Find where the given text appears and provide that cell's center as [X, Y] coordinate. 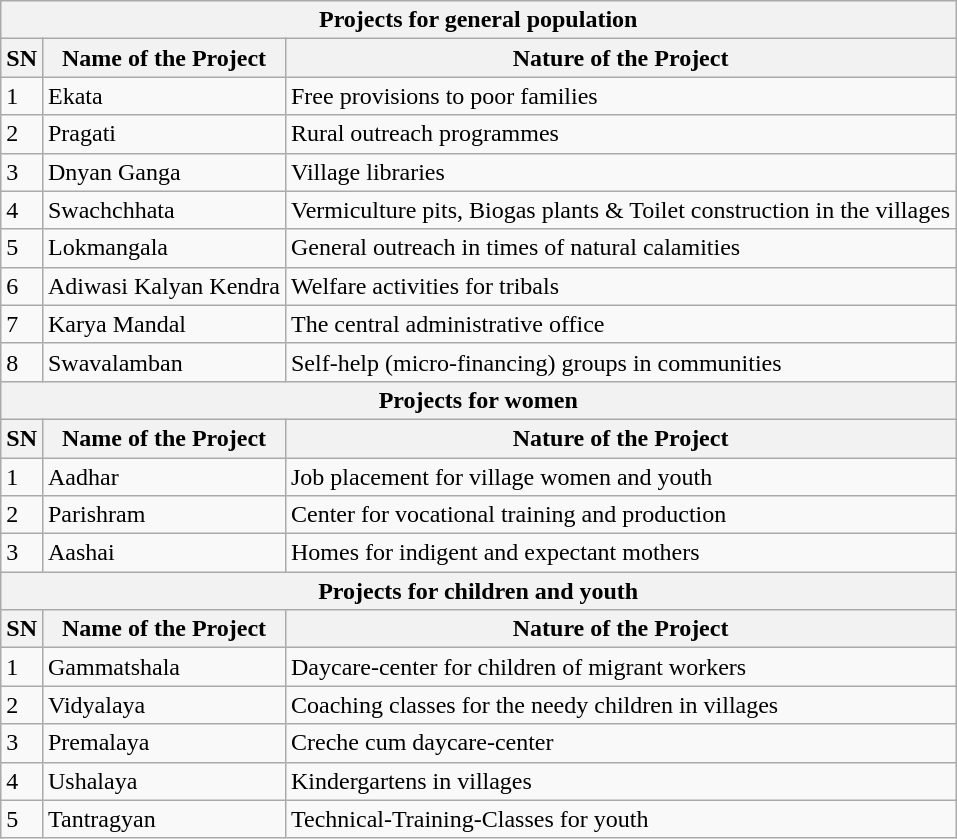
The central administrative office [620, 324]
Center for vocational training and production [620, 515]
Ekata [164, 96]
Adiwasi Kalyan Kendra [164, 286]
Coaching classes for the needy children in villages [620, 705]
Vermiculture pits, Biogas plants & Toilet construction in the villages [620, 210]
Free provisions to poor families [620, 96]
General outreach in times of natural calamities [620, 248]
Ushalaya [164, 781]
Lokmangala [164, 248]
Vidyalaya [164, 705]
8 [22, 362]
Self-help (micro-financing) groups in communities [620, 362]
6 [22, 286]
Village libraries [620, 172]
7 [22, 324]
Dnyan Ganga [164, 172]
Rural outreach programmes [620, 134]
Daycare-center for children of migrant workers [620, 667]
Aadhar [164, 477]
Aashai [164, 553]
Homes for indigent and expectant mothers [620, 553]
Projects for general population [478, 20]
Creche cum daycare-center [620, 743]
Welfare activities for tribals [620, 286]
Pragati [164, 134]
Technical-Training-Classes for youth [620, 819]
Projects for women [478, 400]
Kindergartens in villages [620, 781]
Parishram [164, 515]
Swavalamban [164, 362]
Tantragyan [164, 819]
Gammatshala [164, 667]
Karya Mandal [164, 324]
Projects for children and youth [478, 591]
Premalaya [164, 743]
Job placement for village women and youth [620, 477]
Swachchhata [164, 210]
